Capture the cell that displays the provided text and extract its (X, Y) central coordinate. 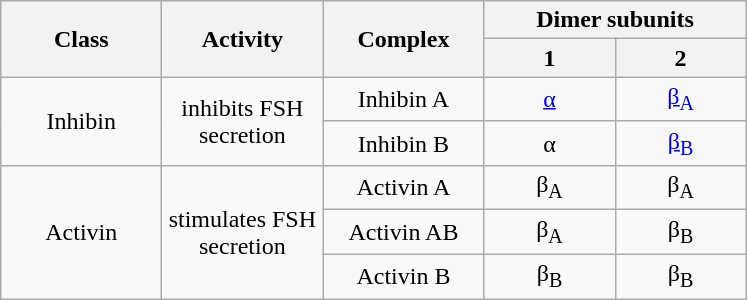
Activin A (404, 188)
Inhibin (82, 122)
Activin (82, 232)
Inhibin B (404, 143)
2 (680, 58)
Inhibin A (404, 99)
Complex (404, 39)
stimulates FSH secretion (242, 232)
Activin B (404, 276)
Class (82, 39)
Activity (242, 39)
Activin AB (404, 232)
Dimer subunits (615, 20)
inhibits FSH secretion (242, 122)
1 (550, 58)
